Locate the cell with the specified text and output its (x, y) center coordinate. 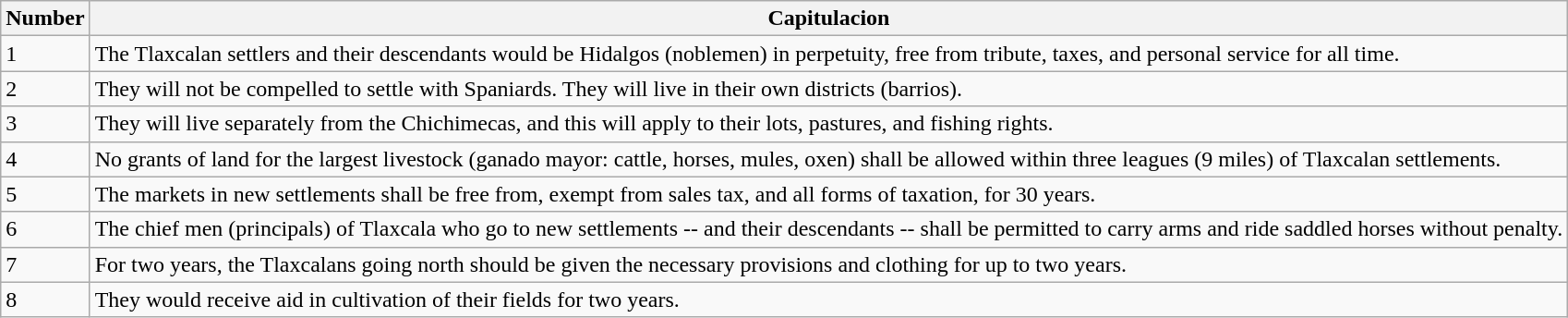
8 (45, 300)
5 (45, 194)
3 (45, 124)
They would receive aid in cultivation of their fields for two years. (829, 300)
7 (45, 264)
They will live separately from the Chichimecas, and this will apply to their lots, pastures, and fishing rights. (829, 124)
The Tlaxcalan settlers and their descendants would be Hidalgos (noblemen) in perpetuity, free from tribute, taxes, and personal service for all time. (829, 54)
For two years, the Tlaxcalans going north should be given the necessary provisions and clothing for up to two years. (829, 264)
6 (45, 229)
Number (45, 18)
4 (45, 159)
They will not be compelled to settle with Spaniards. They will live in their own districts (barrios). (829, 89)
The markets in new settlements shall be free from, exempt from sales tax, and all forms of taxation, for 30 years. (829, 194)
1 (45, 54)
2 (45, 89)
Capitulacion (829, 18)
